Return the [X, Y] coordinate for the center point of the cell that contains the specified text.  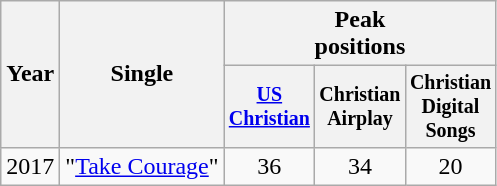
Christian Airplay [360, 106]
Year [30, 74]
US Christian [270, 106]
"Take Courage" [142, 166]
2017 [30, 166]
36 [270, 166]
Christian Digital Songs [450, 106]
34 [360, 166]
20 [450, 166]
Peakpositions [360, 34]
Single [142, 74]
